For the text-containing cell, return its midpoint in (X, Y) coordinate format. 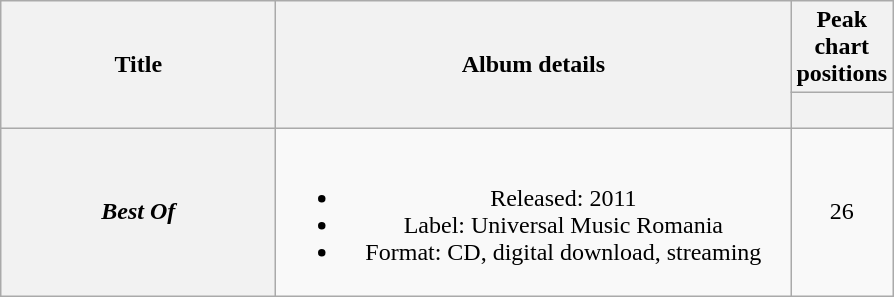
Peak chart positions (842, 47)
Album details (534, 65)
Best Of (138, 212)
Title (138, 65)
Released: 2011Label: Universal Music RomaniaFormat: CD, digital download, streaming (534, 212)
26 (842, 212)
